Return the (X, Y) coordinate for the center point of the cell that contains the specified text.  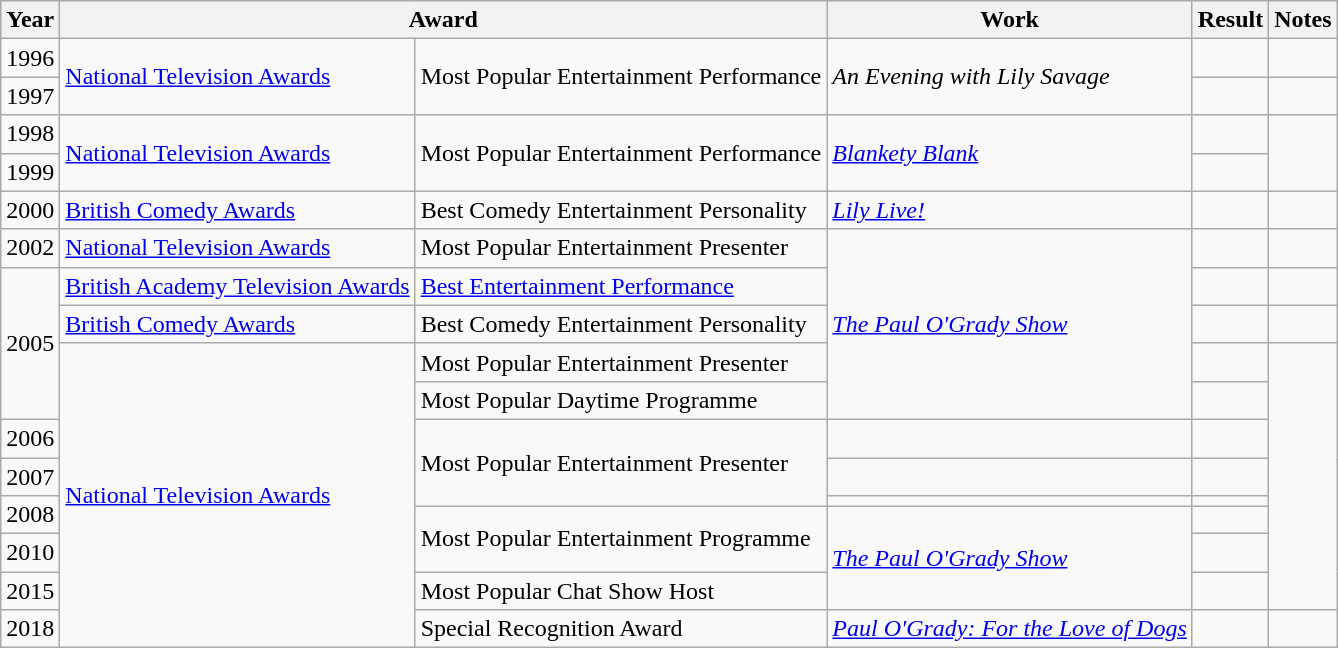
2007 (30, 477)
Notes (1303, 20)
Best Entertainment Performance (621, 286)
Special Recognition Award (621, 629)
2002 (30, 248)
Blankety Blank (1010, 153)
1999 (30, 172)
Lily Live! (1010, 210)
2006 (30, 438)
Paul O'Grady: For the Love of Dogs (1010, 629)
Award (444, 20)
Year (30, 20)
Work (1010, 20)
Most Popular Chat Show Host (621, 591)
2000 (30, 210)
2008 (30, 515)
2015 (30, 591)
Result (1230, 20)
2010 (30, 553)
1998 (30, 134)
An Evening with Lily Savage (1010, 77)
British Academy Television Awards (238, 286)
Most Popular Daytime Programme (621, 400)
2005 (30, 343)
1996 (30, 58)
1997 (30, 96)
2018 (30, 629)
Most Popular Entertainment Programme (621, 540)
